For the text-containing cell, return its midpoint in (X, Y) coordinate format. 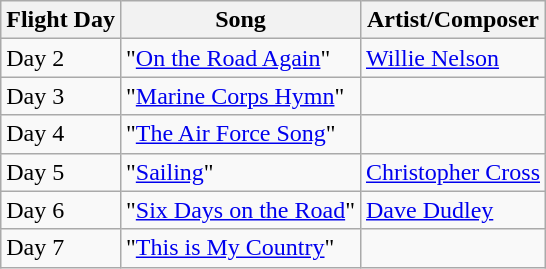
"Six Days on the Road" (240, 210)
Day 6 (61, 210)
Day 5 (61, 172)
Dave Dudley (452, 210)
Willie Nelson (452, 58)
"This is My Country" (240, 248)
Song (240, 20)
"The Air Force Song" (240, 134)
Christopher Cross (452, 172)
Artist/Composer (452, 20)
Day 4 (61, 134)
Day 2 (61, 58)
Flight Day (61, 20)
Day 7 (61, 248)
"Sailing" (240, 172)
Day 3 (61, 96)
"Marine Corps Hymn" (240, 96)
"On the Road Again" (240, 58)
